Return (x, y) of the center of cell containing provided text 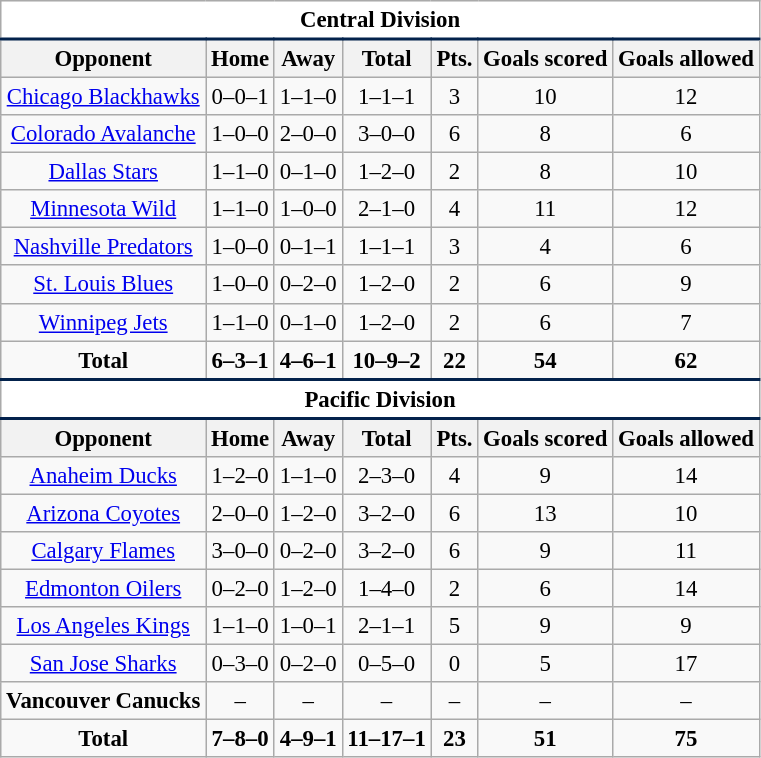
Dallas Stars (104, 172)
51 (546, 739)
2–1–1 (386, 626)
Pacific Division (380, 398)
22 (454, 360)
Los Angeles Kings (104, 626)
6–3–1 (240, 360)
17 (686, 664)
St. Louis Blues (104, 285)
1–4–0 (386, 588)
Vancouver Canucks (104, 701)
75 (686, 739)
Winnipeg Jets (104, 322)
Colorado Avalanche (104, 134)
0–1–1 (308, 247)
7 (686, 322)
10–9–2 (386, 360)
Central Division (380, 20)
Calgary Flames (104, 551)
2–3–0 (386, 476)
13 (546, 513)
2–1–0 (386, 209)
Edmonton Oilers (104, 588)
1–0–1 (308, 626)
23 (454, 739)
0–5–0 (386, 664)
0–3–0 (240, 664)
54 (546, 360)
Anaheim Ducks (104, 476)
Arizona Coyotes (104, 513)
4–9–1 (308, 739)
62 (686, 360)
0 (454, 664)
7–8–0 (240, 739)
Nashville Predators (104, 247)
Minnesota Wild (104, 209)
11–17–1 (386, 739)
0–0–1 (240, 97)
San Jose Sharks (104, 664)
4–6–1 (308, 360)
Chicago Blackhawks (104, 97)
